Determine the [X, Y] coordinate at the center of the cell enclosing the given text.  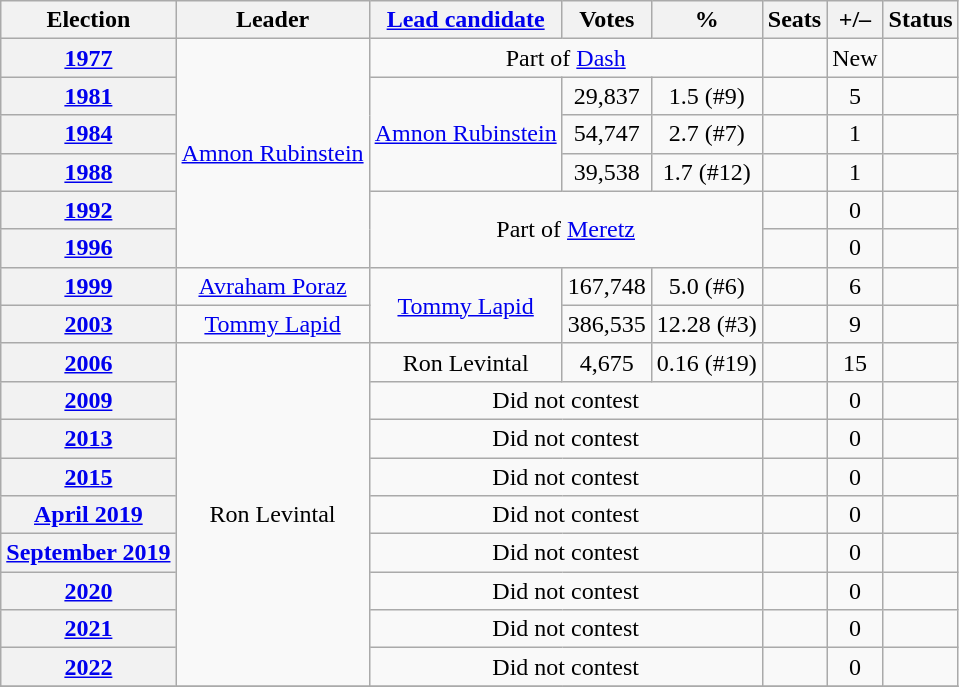
Lead candidate [466, 20]
2015 [88, 477]
6 [855, 286]
39,538 [606, 172]
1977 [88, 58]
Election [88, 20]
1984 [88, 134]
Part of Meretz [566, 229]
1981 [88, 96]
% [706, 20]
2003 [88, 324]
Avraham Poraz [272, 286]
September 2019 [88, 553]
April 2019 [88, 515]
2.7 (#7) [706, 134]
29,837 [606, 96]
+/– [855, 20]
54,747 [606, 134]
2022 [88, 667]
Status [920, 20]
12.28 (#3) [706, 324]
New [855, 58]
386,535 [606, 324]
2006 [88, 362]
15 [855, 362]
2009 [88, 400]
167,748 [606, 286]
5.0 (#6) [706, 286]
Seats [794, 20]
1.5 (#9) [706, 96]
2013 [88, 438]
0.16 (#19) [706, 362]
4,675 [606, 362]
5 [855, 96]
2020 [88, 591]
1988 [88, 172]
1996 [88, 248]
Leader [272, 20]
1992 [88, 210]
Part of Dash [566, 58]
1.7 (#12) [706, 172]
Votes [606, 20]
9 [855, 324]
1999 [88, 286]
2021 [88, 629]
